Return [x, y] of the center of cell containing provided text 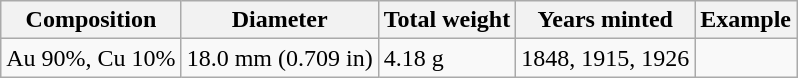
Example [746, 20]
Composition [91, 20]
18.0 mm (0.709 in) [280, 58]
Au 90%, Cu 10% [91, 58]
Total weight [447, 20]
Diameter [280, 20]
Years minted [606, 20]
4.18 g [447, 58]
1848, 1915, 1926 [606, 58]
